Scan for the cell matching the given text and deliver its [X, Y] coordinate at center. 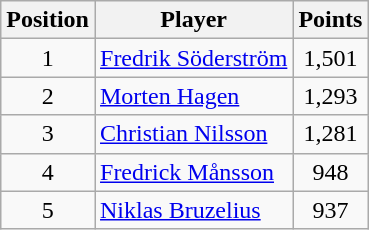
Christian Nilsson [193, 134]
937 [330, 210]
Points [330, 20]
2 [48, 96]
948 [330, 172]
3 [48, 134]
4 [48, 172]
Fredrick Månsson [193, 172]
1 [48, 58]
Position [48, 20]
Fredrik Söderström [193, 58]
Player [193, 20]
Morten Hagen [193, 96]
1,281 [330, 134]
5 [48, 210]
Niklas Bruzelius [193, 210]
1,293 [330, 96]
1,501 [330, 58]
